Search for the cell housing the specified text and yield its [x, y] center coordinate. 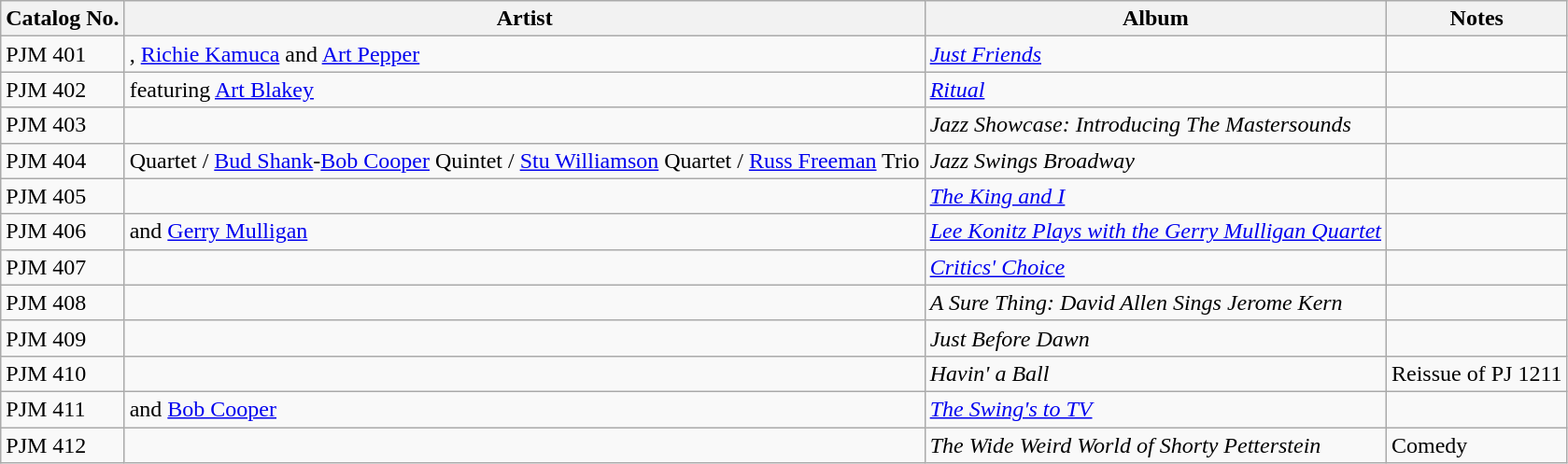
Just Before Dawn [1155, 338]
PJM 409 [63, 338]
Jazz Swings Broadway [1155, 161]
, Richie Kamuca and Art Pepper [525, 54]
PJM 407 [63, 267]
Lee Konitz Plays with the Gerry Mulligan Quartet [1155, 232]
PJM 402 [63, 90]
Album [1155, 19]
PJM 403 [63, 125]
and Gerry Mulligan [525, 232]
Just Friends [1155, 54]
Catalog No. [63, 19]
Jazz Showcase: Introducing The Mastersounds [1155, 125]
PJM 408 [63, 302]
The Swing's to TV [1155, 409]
PJM 405 [63, 196]
featuring Art Blakey [525, 90]
Havin' a Ball [1155, 373]
Ritual [1155, 90]
Critics' Choice [1155, 267]
Artist [525, 19]
and Bob Cooper [525, 409]
PJM 411 [63, 409]
Reissue of PJ 1211 [1477, 373]
A Sure Thing: David Allen Sings Jerome Kern [1155, 302]
PJM 406 [63, 232]
The Wide Weird World of Shorty Petterstein [1155, 445]
PJM 401 [63, 54]
The King and I [1155, 196]
Comedy [1477, 445]
PJM 404 [63, 161]
PJM 410 [63, 373]
Notes [1477, 19]
PJM 412 [63, 445]
Quartet / Bud Shank-Bob Cooper Quintet / Stu Williamson Quartet / Russ Freeman Trio [525, 161]
